Identify which cell holds the provided text, then report its [X, Y] central coordinate. 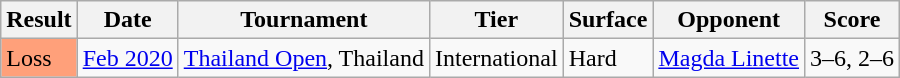
Tier [496, 20]
Score [852, 20]
3–6, 2–6 [852, 58]
Opponent [729, 20]
Feb 2020 [128, 58]
Magda Linette [729, 58]
Result [39, 20]
Date [128, 20]
Hard [608, 58]
Thailand Open, Thailand [304, 58]
Loss [39, 58]
International [496, 58]
Tournament [304, 20]
Surface [608, 20]
